Detect which cell encompasses the target text, then output its (X, Y) center coordinate. 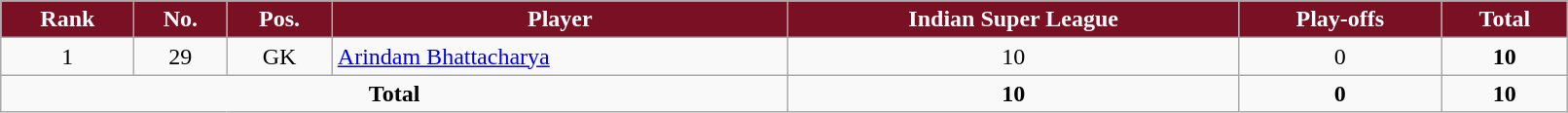
Play-offs (1340, 19)
Player (560, 19)
Pos. (279, 19)
1 (68, 56)
Arindam Bhattacharya (560, 56)
Rank (68, 19)
Indian Super League (1012, 19)
GK (279, 56)
No. (181, 19)
29 (181, 56)
